Scan for the cell matching the given text and deliver its (x, y) coordinate at center. 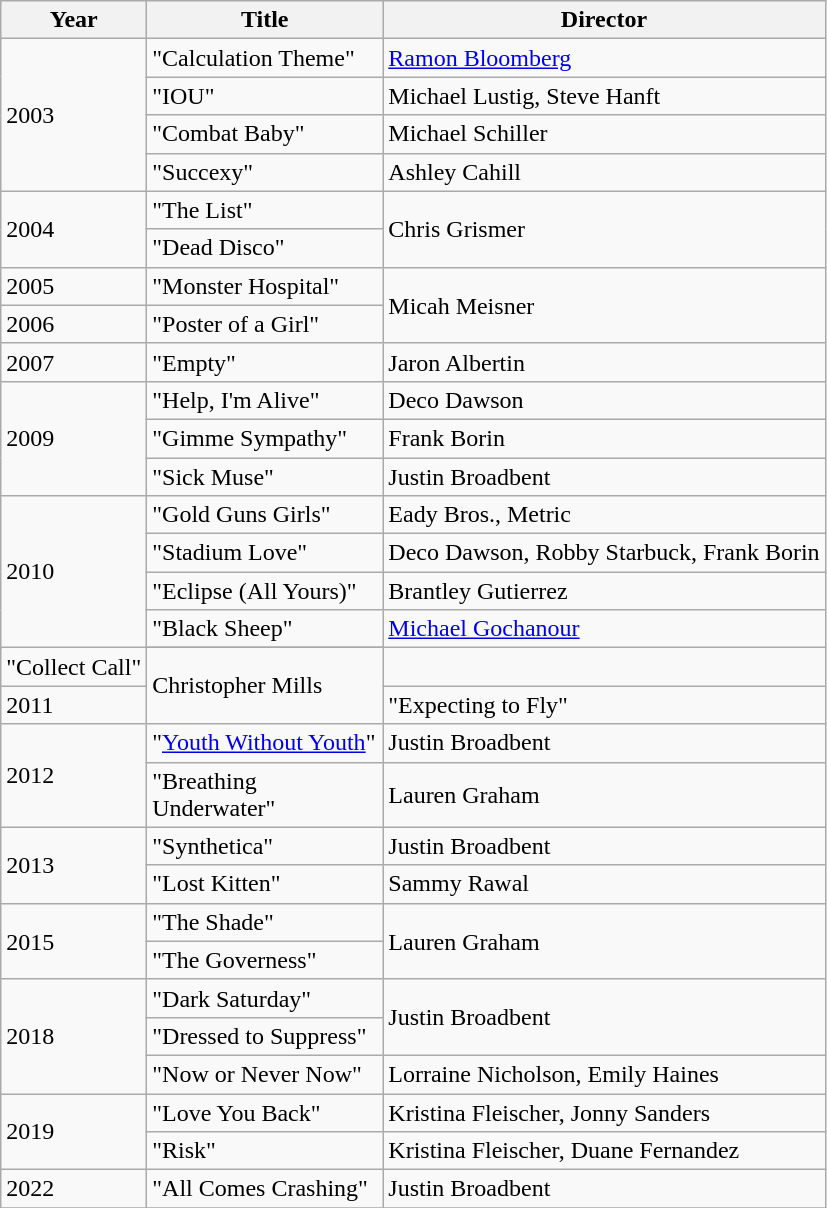
Eady Bros., Metric (604, 515)
Deco Dawson, Robby Starbuck, Frank Borin (604, 553)
2012 (74, 776)
Micah Meisner (604, 305)
2018 (74, 1036)
"Succexy" (265, 172)
2006 (74, 324)
Ashley Cahill (604, 172)
Michael Lustig, Steve Hanft (604, 96)
Director (604, 20)
Sammy Rawal (604, 884)
"Gold Guns Girls" (265, 515)
"Youth Without Youth" (265, 743)
Frank Borin (604, 438)
"Sick Muse" (265, 477)
"Breathing Underwater" (265, 794)
"Expecting to Fly" (604, 705)
"The List" (265, 210)
"Empty" (265, 362)
Deco Dawson (604, 400)
Michael Schiller (604, 134)
Chris Grismer (604, 229)
2003 (74, 115)
Christopher Mills (265, 686)
2013 (74, 865)
2019 (74, 1132)
2007 (74, 362)
2011 (74, 705)
Brantley Gutierrez (604, 591)
"Risk" (265, 1151)
2010 (74, 572)
Ramon Bloomberg (604, 58)
"Dead Disco" (265, 248)
"Poster of a Girl" (265, 324)
Jaron Albertin (604, 362)
2022 (74, 1189)
Michael Gochanour (604, 629)
Kristina Fleischer, Duane Fernandez (604, 1151)
"All Comes Crashing" (265, 1189)
"The Governess" (265, 960)
"Gimme Sympathy" (265, 438)
2015 (74, 941)
"Monster Hospital" (265, 286)
2004 (74, 229)
Kristina Fleischer, Jonny Sanders (604, 1113)
"Lost Kitten" (265, 884)
"IOU" (265, 96)
"Calculation Theme" (265, 58)
"Collect Call" (74, 667)
"Dark Saturday" (265, 998)
Lorraine Nicholson, Emily Haines (604, 1074)
"Dressed to Suppress" (265, 1036)
2009 (74, 438)
"Black Sheep" (265, 629)
2005 (74, 286)
Year (74, 20)
"Love You Back" (265, 1113)
"Combat Baby" (265, 134)
"Stadium Love" (265, 553)
Title (265, 20)
"Eclipse (All Yours)" (265, 591)
"Now or Never Now" (265, 1074)
"The Shade" (265, 922)
"Help, I'm Alive" (265, 400)
"Synthetica" (265, 846)
